For the text-containing cell, return its midpoint in (x, y) coordinate format. 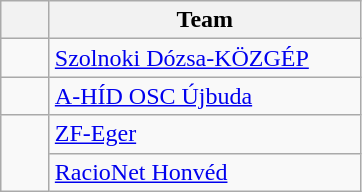
ZF-Eger (204, 134)
RacioNet Honvéd (204, 172)
Team (204, 20)
Szolnoki Dózsa-KÖZGÉP (204, 58)
A-HÍD OSC Újbuda (204, 96)
